Determine the (X, Y) coordinate at the center of the cell enclosing the given text.  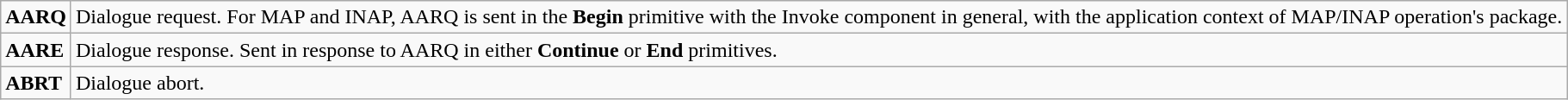
Dialogue abort. (818, 83)
ABRT (36, 83)
AARQ (36, 17)
AARE (36, 50)
Dialogue response. Sent in response to AARQ in either Continue or End primitives. (818, 50)
